Locate the cell with the specified text and output its [x, y] center coordinate. 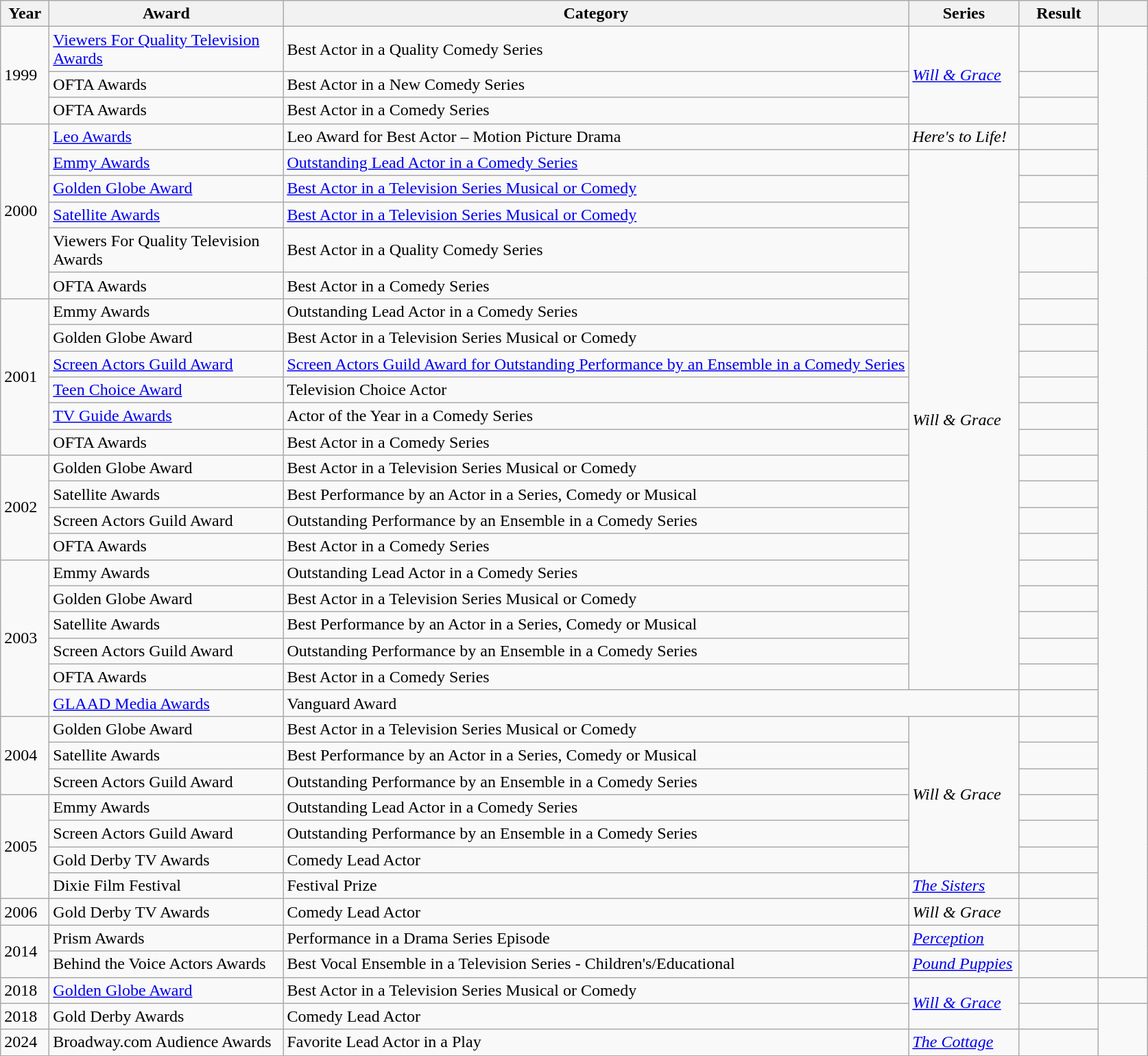
Actor of the Year in a Comedy Series [596, 416]
2024 [25, 1042]
2001 [25, 376]
Perception [964, 938]
Broadway.com Audience Awards [166, 1042]
Year [25, 14]
Here's to Life! [964, 136]
Gold Derby Awards [166, 1016]
Award [166, 14]
2000 [25, 211]
Category [596, 14]
The Sisters [964, 886]
2006 [25, 912]
Festival Prize [596, 886]
Series [964, 14]
Pound Puppies [964, 964]
Dixie Film Festival [166, 886]
Favorite Lead Actor in a Play [596, 1042]
Television Choice Actor [596, 390]
2003 [25, 638]
Performance in a Drama Series Episode [596, 938]
Prism Awards [166, 938]
1999 [25, 75]
Result [1059, 14]
Best Vocal Ensemble in a Television Series - Children's/Educational [596, 964]
Vanguard Award [651, 703]
2005 [25, 847]
Leo Award for Best Actor – Motion Picture Drama [596, 136]
Teen Choice Award [166, 390]
The Cottage [964, 1042]
GLAAD Media Awards [166, 703]
2004 [25, 755]
Leo Awards [166, 136]
TV Guide Awards [166, 416]
2014 [25, 951]
2002 [25, 507]
Behind the Voice Actors Awards [166, 964]
Best Actor in a New Comedy Series [596, 84]
Screen Actors Guild Award for Outstanding Performance by an Ensemble in a Comedy Series [596, 364]
